Scan for the cell matching the given text and deliver its (X, Y) coordinate at center. 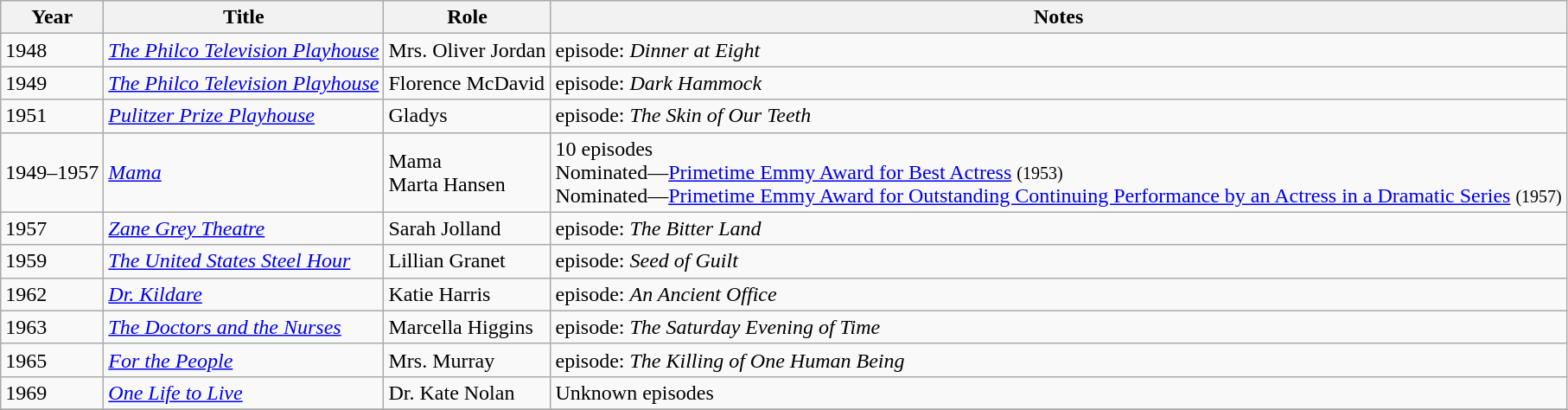
1957 (52, 228)
episode: The Killing of One Human Being (1058, 360)
episode: An Ancient Office (1058, 294)
Mrs. Oliver Jordan (467, 50)
One Life to Live (244, 393)
Dr. Kate Nolan (467, 393)
For the People (244, 360)
Florence McDavid (467, 83)
The United States Steel Hour (244, 261)
episode: Dark Hammock (1058, 83)
1949–1957 (52, 172)
1965 (52, 360)
The Doctors and the Nurses (244, 327)
Unknown episodes (1058, 393)
Zane Grey Theatre (244, 228)
Year (52, 17)
1959 (52, 261)
episode: Seed of Guilt (1058, 261)
Lillian Granet (467, 261)
1969 (52, 393)
1962 (52, 294)
MamaMarta Hansen (467, 172)
Sarah Jolland (467, 228)
Role (467, 17)
episode: The Saturday Evening of Time (1058, 327)
episode: The Bitter Land (1058, 228)
Pulitzer Prize Playhouse (244, 116)
1948 (52, 50)
episode: Dinner at Eight (1058, 50)
Mrs. Murray (467, 360)
Gladys (467, 116)
1963 (52, 327)
1951 (52, 116)
episode: The Skin of Our Teeth (1058, 116)
Title (244, 17)
Notes (1058, 17)
Marcella Higgins (467, 327)
1949 (52, 83)
Mama (244, 172)
Dr. Kildare (244, 294)
Katie Harris (467, 294)
